Identify which cell holds the provided text, then report its (x, y) central coordinate. 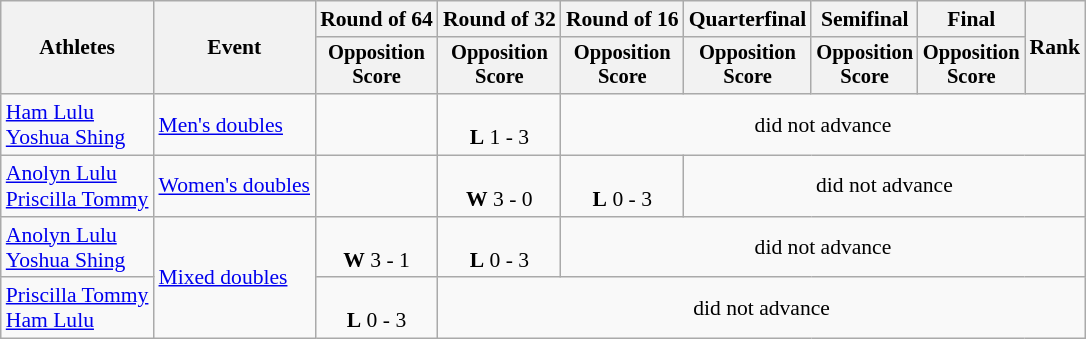
Final (972, 19)
Women's doubles (234, 186)
Anolyn LuluYoshua Shing (78, 248)
Round of 32 (500, 19)
Event (234, 48)
Round of 64 (376, 19)
Round of 16 (622, 19)
Mixed doubles (234, 278)
Quarterfinal (748, 19)
Anolyn LuluPriscilla Tommy (78, 186)
Ham LuluYoshua Shing (78, 124)
Athletes (78, 48)
Rank (1056, 48)
Semifinal (864, 19)
W 3 - 1 (376, 248)
Men's doubles (234, 124)
L 1 - 3 (500, 124)
Priscilla TommyHam Lulu (78, 308)
W 3 - 0 (500, 186)
